Identify which cell holds the provided text, then report its [x, y] central coordinate. 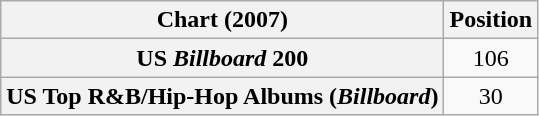
US Top R&B/Hip-Hop Albums (Billboard) [222, 96]
106 [491, 58]
Position [491, 20]
Chart (2007) [222, 20]
30 [491, 96]
US Billboard 200 [222, 58]
